Return the [X, Y] coordinate for the center point of the cell that contains the specified text.  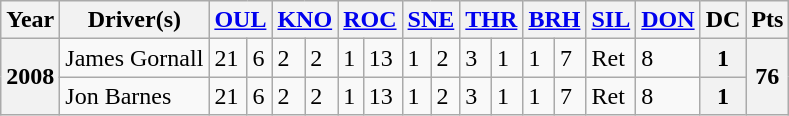
Jon Barnes [134, 96]
DC [723, 20]
2008 [30, 77]
Driver(s) [134, 20]
ROC [370, 20]
James Gornall [134, 58]
DON [668, 20]
SIL [611, 20]
BRH [554, 20]
SNE [431, 20]
KNO [305, 20]
Year [30, 20]
76 [768, 77]
Pts [768, 20]
OUL [240, 20]
THR [492, 20]
